Provide the (X, Y) coordinate of the cell's center where the given text is located.  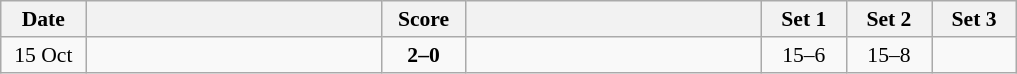
2–0 (424, 55)
15–6 (804, 55)
Score (424, 19)
Set 1 (804, 19)
Set 3 (974, 19)
15 Oct (44, 55)
Date (44, 19)
Set 2 (888, 19)
15–8 (888, 55)
